For the text-containing cell, return its midpoint in (x, y) coordinate format. 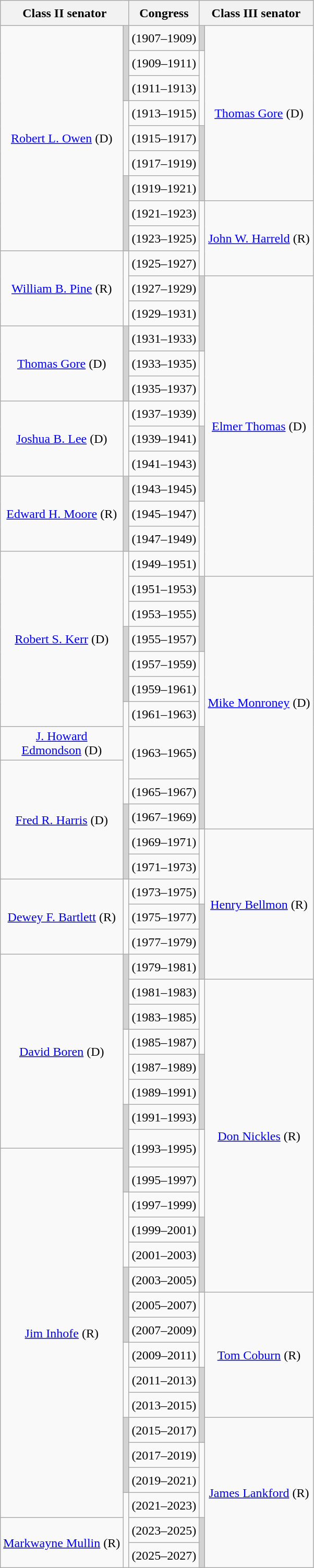
(1907–1909) (164, 38)
(1971–1973) (164, 867)
Joshua B. Lee (D) (62, 439)
(1919–1921) (164, 188)
(1943–1945) (164, 489)
(1963–1965) (164, 753)
(1929–1931) (164, 313)
(1935–1937) (164, 389)
(1947–1949) (164, 539)
(1965–1967) (164, 792)
(2011–2013) (164, 1380)
(1915–1917) (164, 138)
(2021–2023) (164, 1505)
(1909–1911) (164, 63)
(1923–1925) (164, 238)
Mike Monroney (D) (259, 703)
Congress (164, 13)
(2017–2019) (164, 1455)
(1993–1995) (164, 1149)
(1939–1941) (164, 439)
(1951–1953) (164, 589)
(1989–1991) (164, 1092)
(1921–1923) (164, 213)
(1927–1929) (164, 288)
(1941–1943) (164, 464)
(1977–1979) (164, 942)
(2023–2025) (164, 1530)
Robert L. Owen (D) (62, 138)
Dewey F. Bartlett (R) (62, 917)
(1961–1963) (164, 714)
Tom Coburn (R) (259, 1355)
Robert S. Kerr (D) (62, 639)
(1997–1999) (164, 1205)
(1979–1981) (164, 967)
(2005–2007) (164, 1305)
(1945–1947) (164, 514)
(1933–1935) (164, 364)
(1949–1951) (164, 564)
(1983–1985) (164, 1017)
(1985–1987) (164, 1042)
(2009–2011) (164, 1355)
(1967–1969) (164, 817)
(1955–1957) (164, 639)
(1911–1913) (164, 88)
Henry Bellmon (R) (259, 904)
(1991–1993) (164, 1117)
(1937–1939) (164, 414)
(1995–1997) (164, 1180)
(2007–2009) (164, 1330)
(1953–1955) (164, 614)
(1975–1977) (164, 917)
(2015–2017) (164, 1430)
(1957–1959) (164, 664)
(1981–1983) (164, 992)
Edward H. Moore (R) (62, 514)
(1913–1915) (164, 113)
(1969–1971) (164, 842)
Markwayne Mullin (R) (62, 1543)
(1999–2001) (164, 1230)
(2013–2015) (164, 1405)
(2001–2003) (164, 1255)
(2019–2021) (164, 1480)
(1959–1961) (164, 689)
John W. Harreld (R) (259, 238)
(2003–2005) (164, 1280)
Elmer Thomas (D) (259, 426)
(1931–1933) (164, 339)
William B. Pine (R) (62, 288)
Class III senator (256, 13)
(1917–1919) (164, 163)
(1973–1975) (164, 892)
J. HowardEdmondson (D) (62, 744)
Don Nickles (R) (259, 1136)
Jim Inhofe (R) (62, 1333)
(1987–1989) (164, 1067)
Fred R. Harris (D) (62, 820)
David Boren (D) (62, 1052)
Class II senator (65, 13)
James Lankford (R) (259, 1493)
(2025–2027) (164, 1555)
(1925–1927) (164, 263)
